Provide the (x, y) coordinate of the cell's center where the given text is located.  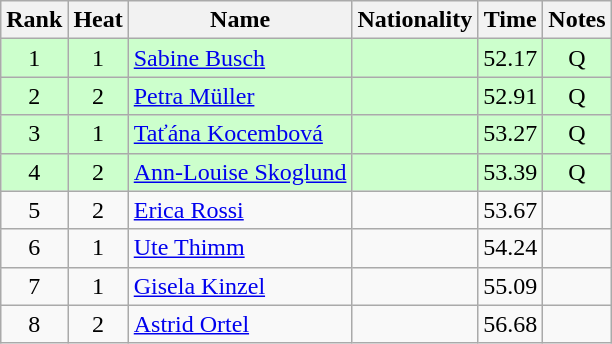
Taťána Kocembová (240, 134)
Sabine Busch (240, 58)
Time (510, 20)
7 (34, 286)
Erica Rossi (240, 210)
53.27 (510, 134)
54.24 (510, 248)
52.17 (510, 58)
Ute Thimm (240, 248)
53.67 (510, 210)
4 (34, 172)
Ann-Louise Skoglund (240, 172)
53.39 (510, 172)
55.09 (510, 286)
8 (34, 324)
Name (240, 20)
56.68 (510, 324)
Heat (98, 20)
Astrid Ortel (240, 324)
Gisela Kinzel (240, 286)
Rank (34, 20)
52.91 (510, 96)
Notes (577, 20)
5 (34, 210)
Petra Müller (240, 96)
6 (34, 248)
3 (34, 134)
Nationality (415, 20)
